Detect which cell encompasses the target text, then output its (X, Y) center coordinate. 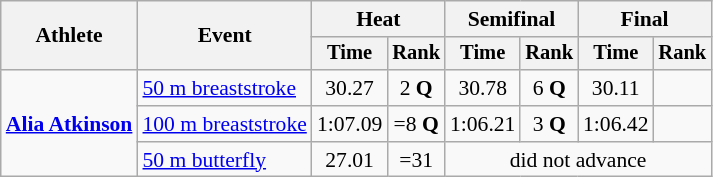
1:06.21 (482, 124)
1:07.09 (350, 124)
1:06.42 (616, 124)
50 m breaststroke (224, 88)
30.11 (616, 88)
2 Q (416, 88)
Heat (378, 19)
100 m breaststroke (224, 124)
Event (224, 36)
30.78 (482, 88)
Final (644, 19)
3 Q (549, 124)
Athlete (70, 36)
6 Q (549, 88)
=8 Q (416, 124)
30.27 (350, 88)
Alia Atkinson (70, 124)
Semifinal (512, 19)
